Determine the (X, Y) coordinate at the center of the cell enclosing the given text.  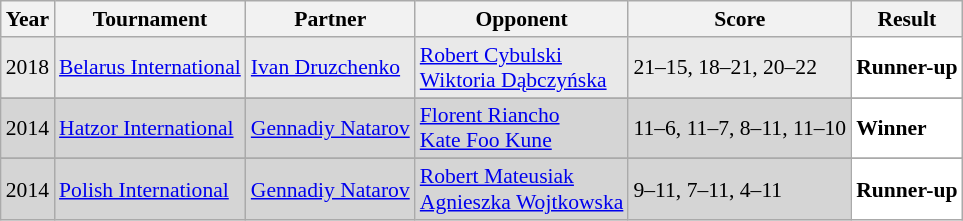
Result (906, 19)
Tournament (150, 19)
Score (740, 19)
Ivan Druzchenko (330, 68)
Robert Mateusiak Agnieszka Wojtkowska (522, 190)
Robert Cybulski Wiktoria Dąbczyńska (522, 68)
Winner (906, 128)
Florent Riancho Kate Foo Kune (522, 128)
Belarus International (150, 68)
Hatzor International (150, 128)
11–6, 11–7, 8–11, 11–10 (740, 128)
2018 (28, 68)
21–15, 18–21, 20–22 (740, 68)
9–11, 7–11, 4–11 (740, 190)
Opponent (522, 19)
Partner (330, 19)
Polish International (150, 190)
Year (28, 19)
